Provide the [x, y] coordinate of the cell's center where the given text is located.  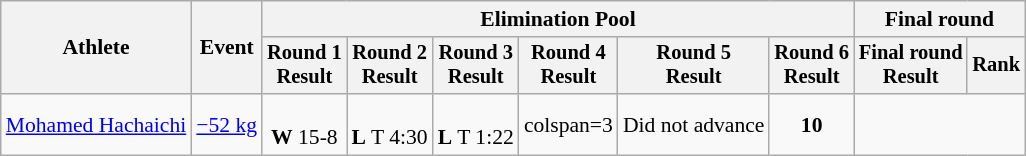
Event [226, 48]
Round 5Result [694, 66]
Round 2Result [390, 66]
Final round [940, 19]
−52 kg [226, 124]
Elimination Pool [558, 19]
Rank [996, 66]
L T 4:30 [390, 124]
Round 6Result [811, 66]
10 [811, 124]
Athlete [96, 48]
colspan=3 [568, 124]
Round 1Result [304, 66]
Round 3Result [476, 66]
Did not advance [694, 124]
L T 1:22 [476, 124]
Round 4Result [568, 66]
Final roundResult [911, 66]
W 15-8 [304, 124]
Mohamed Hachaichi [96, 124]
